Output the [x, y] coordinate of the center of the cell containing the given text.  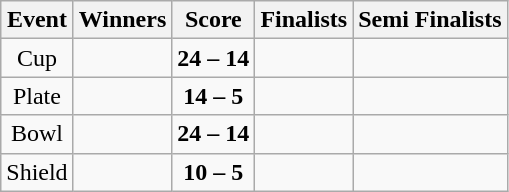
Event [37, 20]
Score [214, 20]
14 – 5 [214, 96]
Shield [37, 172]
Semi Finalists [430, 20]
Plate [37, 96]
Cup [37, 58]
Winners [122, 20]
Finalists [304, 20]
10 – 5 [214, 172]
Bowl [37, 134]
